Determine the [x, y] coordinate at the center of the cell enclosing the given text.  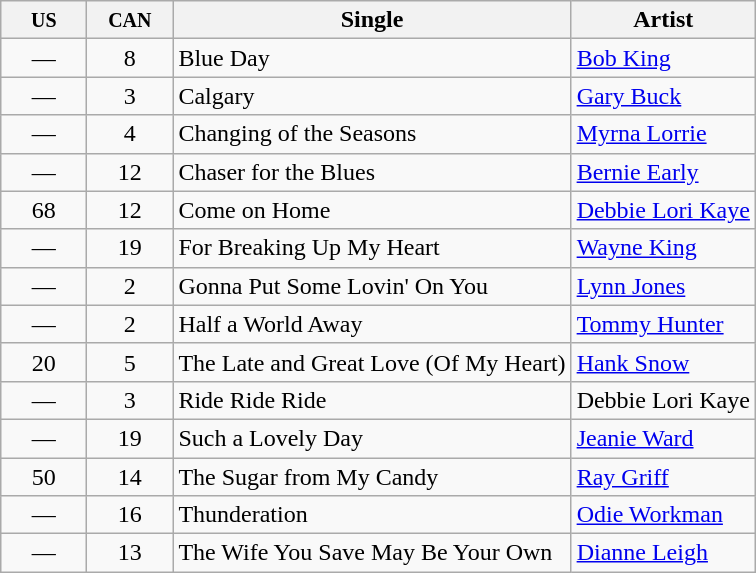
Changing of the Seasons [372, 134]
Single [372, 20]
Dianne Leigh [663, 553]
For Breaking Up My Heart [372, 248]
The Late and Great Love (Of My Heart) [372, 362]
Jeanie Ward [663, 438]
The Sugar from My Candy [372, 477]
Tommy Hunter [663, 324]
Bernie Early [663, 172]
Thunderation [372, 515]
Gary Buck [663, 96]
Hank Snow [663, 362]
Such a Lovely Day [372, 438]
Wayne King [663, 248]
14 [130, 477]
Odie Workman [663, 515]
68 [44, 210]
Artist [663, 20]
US [44, 20]
Chaser for the Blues [372, 172]
50 [44, 477]
Gonna Put Some Lovin' On You [372, 286]
4 [130, 134]
Myrna Lorrie [663, 134]
16 [130, 515]
Half a World Away [372, 324]
8 [130, 58]
Lynn Jones [663, 286]
5 [130, 362]
Ray Griff [663, 477]
The Wife You Save May Be Your Own [372, 553]
Blue Day [372, 58]
Come on Home [372, 210]
20 [44, 362]
CAN [130, 20]
Calgary [372, 96]
Ride Ride Ride [372, 400]
Bob King [663, 58]
13 [130, 553]
